Locate the cell with the specified text and output its [x, y] center coordinate. 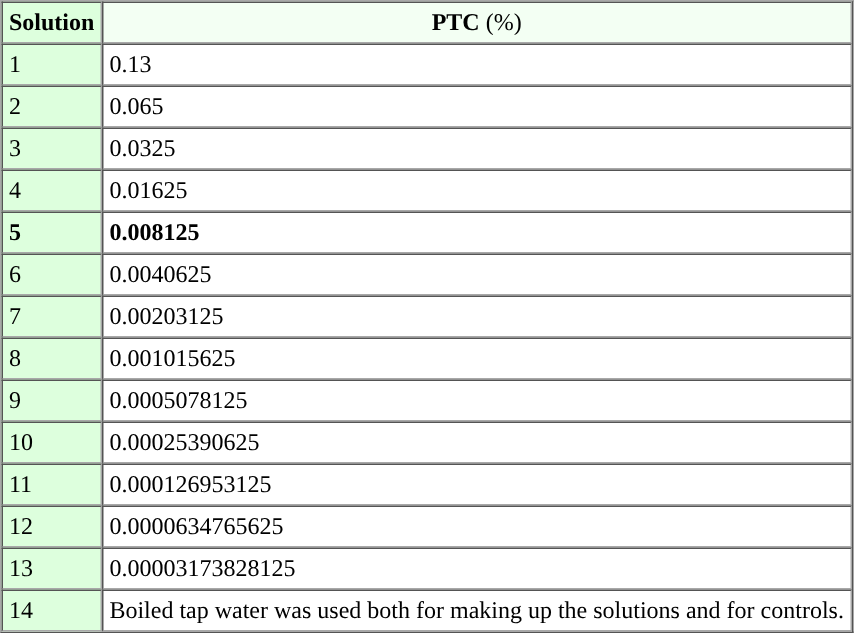
0.008125 [477, 233]
4 [52, 191]
0.00025390625 [477, 443]
0.0040625 [477, 275]
7 [52, 317]
0.0325 [477, 149]
0.0005078125 [477, 401]
0.001015625 [477, 359]
0.13 [477, 65]
3 [52, 149]
0.0000634765625 [477, 527]
Solution [52, 23]
0.00003173828125 [477, 569]
13 [52, 569]
14 [52, 611]
0.065 [477, 107]
9 [52, 401]
6 [52, 275]
0.01625 [477, 191]
Boiled tap water was used both for making up the solutions and for controls. [477, 611]
2 [52, 107]
11 [52, 485]
10 [52, 443]
PTC (%) [477, 23]
5 [52, 233]
12 [52, 527]
1 [52, 65]
8 [52, 359]
0.00203125 [477, 317]
0.000126953125 [477, 485]
